Locate the cell with the specified text and output its [x, y] center coordinate. 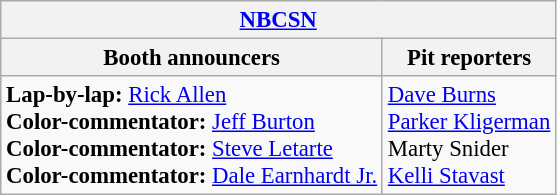
Lap-by-lap: Rick AllenColor-commentator: Jeff BurtonColor-commentator: Steve LetarteColor-commentator: Dale Earnhardt Jr. [192, 136]
NBCSN [278, 20]
Dave BurnsParker KligermanMarty SniderKelli Stavast [468, 136]
Booth announcers [192, 58]
Pit reporters [468, 58]
